Locate the cell with the specified text and output its (x, y) center coordinate. 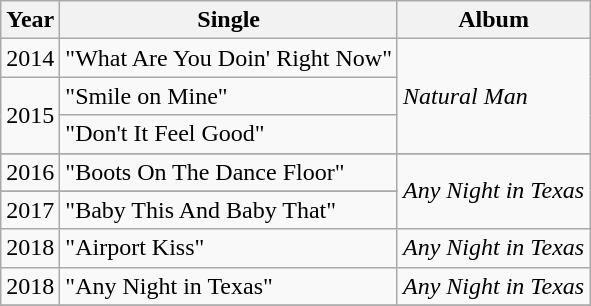
2014 (30, 58)
Year (30, 20)
2016 (30, 172)
"Baby This And Baby That" (229, 210)
"Any Night in Texas" (229, 286)
"Don't It Feel Good" (229, 134)
"Airport Kiss" (229, 248)
"Smile on Mine" (229, 96)
2015 (30, 115)
Natural Man (493, 96)
2017 (30, 210)
Single (229, 20)
Album (493, 20)
"What Are You Doin' Right Now" (229, 58)
"Boots On The Dance Floor" (229, 172)
